Pinpoint the cell where the given text exists, returning its (X, Y) midpoint coordinate. 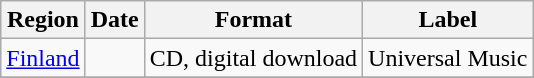
Format (253, 20)
Universal Music (448, 58)
Label (448, 20)
Region (43, 20)
Date (114, 20)
CD, digital download (253, 58)
Finland (43, 58)
